Detect which cell encompasses the target text, then output its [x, y] center coordinate. 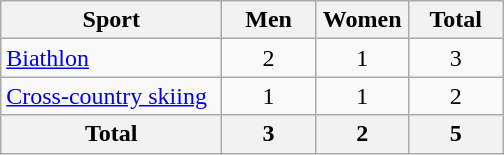
Men [269, 20]
Women [362, 20]
5 [456, 134]
Cross-country skiing [112, 96]
Sport [112, 20]
Biathlon [112, 58]
